Find where the given text appears and provide that cell's center as (x, y) coordinate. 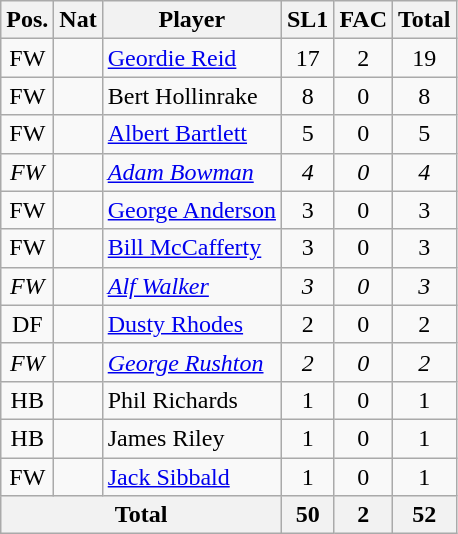
Geordie Reid (192, 58)
Albert Bartlett (192, 134)
DF (28, 324)
19 (425, 58)
FAC (364, 20)
Pos. (28, 20)
Bert Hollinrake (192, 96)
Player (192, 20)
17 (307, 58)
George Rushton (192, 362)
Alf Walker (192, 286)
Nat (78, 20)
Phil Richards (192, 400)
50 (307, 515)
Bill McCafferty (192, 248)
52 (425, 515)
James Riley (192, 438)
George Anderson (192, 210)
SL1 (307, 20)
Dusty Rhodes (192, 324)
Adam Bowman (192, 172)
Jack Sibbald (192, 477)
